Return (x, y) of the center of cell containing provided text 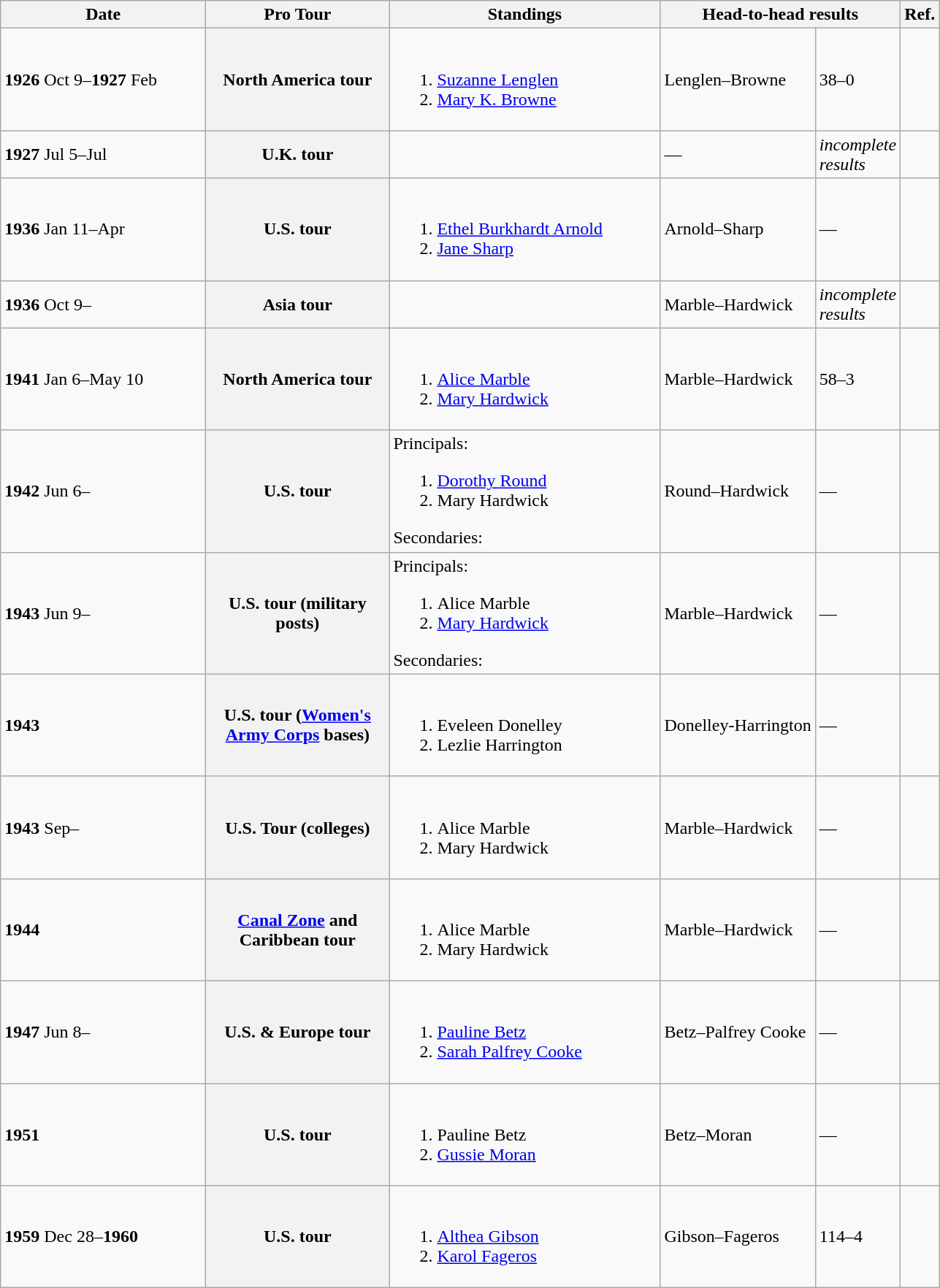
Suzanne Lenglen Mary K. Browne (524, 80)
Donelley-Harrington (738, 725)
Eveleen Donelley Lezlie Harrington (524, 725)
Standings (524, 15)
U.S. tour (military posts) (298, 613)
Date (104, 15)
1947 Jun 8– (104, 1032)
Ethel Burkhardt Arnold Jane Sharp (524, 229)
38–0 (857, 80)
1943 (104, 725)
Betz–Moran (738, 1135)
Althea Gibson Karol Fageros (524, 1237)
Gibson–Fageros (738, 1237)
Arnold–Sharp (738, 229)
114–4 (857, 1237)
1942 Jun 6– (104, 491)
Canal Zone and Caribbean tour (298, 929)
1926 Oct 9–1927 Feb (104, 80)
1936 Oct 9– (104, 304)
U.S. Tour (colleges) (298, 827)
Pauline Betz Gussie Moran (524, 1135)
U.K. tour (298, 155)
1936 Jan 11–Apr (104, 229)
Lenglen–Browne (738, 80)
1959 Dec 28–1960 (104, 1237)
Betz–Palfrey Cooke (738, 1032)
U.S. & Europe tour (298, 1032)
1943 Sep– (104, 827)
1944 (104, 929)
Pauline Betz Sarah Palfrey Cooke (524, 1032)
Round–Hardwick (738, 491)
Principals: Dorothy Round Mary HardwickSecondaries: (524, 491)
1951 (104, 1135)
58–3 (857, 379)
1943 Jun 9– (104, 613)
U.S. tour (Women's Army Corps bases) (298, 725)
Head-to-head results (780, 15)
Pro Tour (298, 15)
Ref. (920, 15)
1941 Jan 6–May 10 (104, 379)
1927 Jul 5–Jul (104, 155)
Asia tour (298, 304)
Principals: Alice Marble Mary HardwickSecondaries: (524, 613)
